Return (x, y) of the center of cell containing provided text 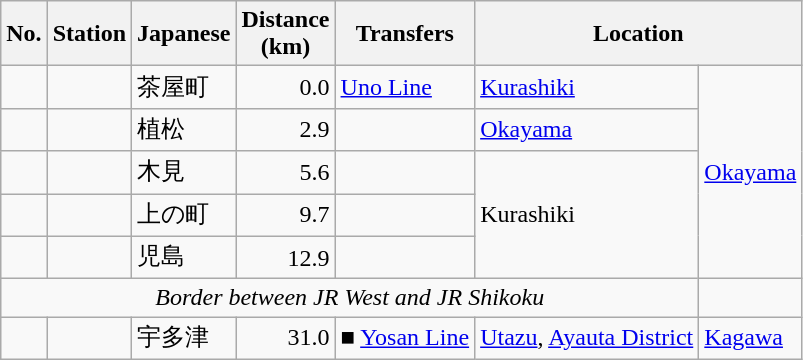
0.0 (286, 88)
Kagawa (750, 338)
9.7 (286, 216)
2.9 (286, 130)
Distance(km) (286, 34)
Japanese (184, 34)
Utazu, Ayauta District (587, 338)
宇多津 (184, 338)
茶屋町 (184, 88)
木見 (184, 172)
Uno Line (405, 88)
Station (89, 34)
Border between JR West and JR Shikoku (350, 298)
上の町 (184, 216)
■ Yosan Line (405, 338)
Location (638, 34)
植松 (184, 130)
Transfers (405, 34)
No. (24, 34)
31.0 (286, 338)
5.6 (286, 172)
12.9 (286, 258)
児島 (184, 258)
